Detect which cell encompasses the target text, then output its [X, Y] center coordinate. 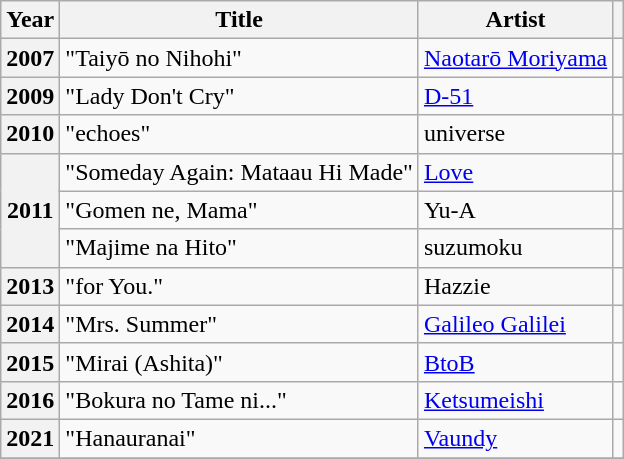
2016 [30, 400]
"echoes" [240, 134]
Hazzie [515, 286]
universe [515, 134]
"Gomen ne, Mama" [240, 210]
2010 [30, 134]
Artist [515, 20]
Title [240, 20]
Yu-A [515, 210]
2009 [30, 96]
2021 [30, 438]
2013 [30, 286]
Naotarō Moriyama [515, 58]
"Mirai (Ashita)" [240, 362]
"Mrs. Summer" [240, 324]
"for You." [240, 286]
"Hanauranai" [240, 438]
"Taiyō no Nihohi" [240, 58]
2015 [30, 362]
"Bokura no Tame ni..." [240, 400]
2007 [30, 58]
"Majime na Hito" [240, 248]
2014 [30, 324]
Love [515, 172]
"Someday Again: Mataau Hi Made" [240, 172]
Vaundy [515, 438]
BtoB [515, 362]
Ketsumeishi [515, 400]
2011 [30, 210]
suzumoku [515, 248]
D-51 [515, 96]
"Lady Don't Cry" [240, 96]
Year [30, 20]
Galileo Galilei [515, 324]
